Pinpoint the cell where the given text exists, returning its (X, Y) midpoint coordinate. 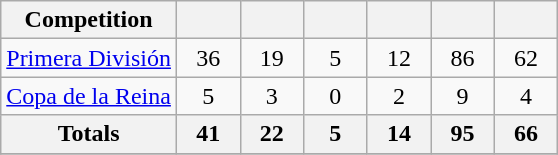
41 (208, 134)
Competition (89, 20)
3 (272, 96)
2 (399, 96)
0 (336, 96)
14 (399, 134)
12 (399, 58)
62 (526, 58)
95 (463, 134)
22 (272, 134)
Totals (89, 134)
4 (526, 96)
36 (208, 58)
66 (526, 134)
Copa de la Reina (89, 96)
9 (463, 96)
Primera División (89, 58)
86 (463, 58)
19 (272, 58)
